Determine the (x, y) coordinate at the center of the cell enclosing the given text.  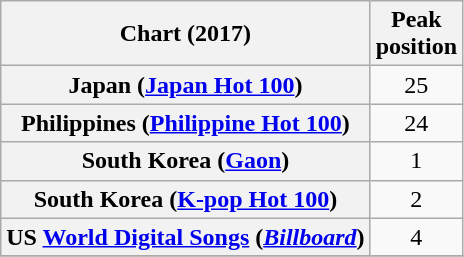
4 (416, 237)
2 (416, 199)
1 (416, 161)
South Korea (Gaon) (186, 161)
Japan (Japan Hot 100) (186, 85)
Chart (2017) (186, 34)
Philippines (Philippine Hot 100) (186, 123)
25 (416, 85)
24 (416, 123)
US World Digital Songs (Billboard) (186, 237)
Peakposition (416, 34)
South Korea (K-pop Hot 100) (186, 199)
